From the cell containing the given text, extract its center point as [X, Y] coordinate. 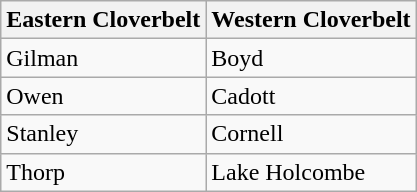
Stanley [104, 134]
Gilman [104, 58]
Boyd [311, 58]
Cadott [311, 96]
Owen [104, 96]
Lake Holcombe [311, 172]
Western Cloverbelt [311, 20]
Eastern Cloverbelt [104, 20]
Thorp [104, 172]
Cornell [311, 134]
